Detect which cell encompasses the target text, then output its [x, y] center coordinate. 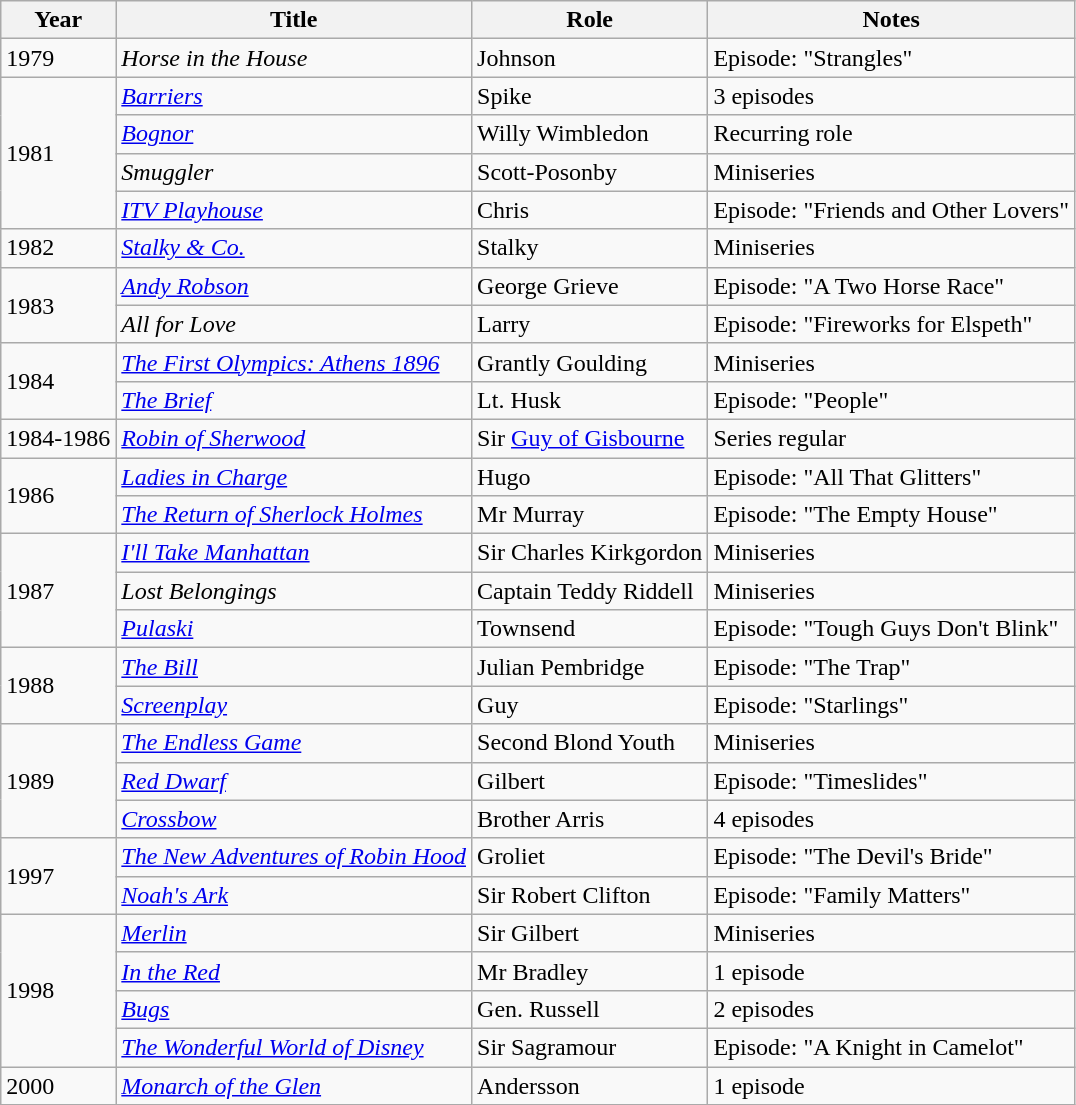
Title [294, 20]
Episode: "People" [892, 400]
Episode: "A Knight in Camelot" [892, 1047]
Role [590, 20]
Scott-Posonby [590, 172]
Sir Robert Clifton [590, 895]
1986 [58, 496]
ITV Playhouse [294, 210]
Sir Sagramour [590, 1047]
The First Olympics: Athens 1896 [294, 362]
Spike [590, 96]
1982 [58, 248]
Andy Robson [294, 286]
Episode: "The Trap" [892, 667]
The Wonderful World of Disney [294, 1047]
Year [58, 20]
2 episodes [892, 1009]
Sir Guy of Gisbourne [590, 438]
Episode: "Family Matters" [892, 895]
The Return of Sherlock Holmes [294, 515]
Episode: "Tough Guys Don't Blink" [892, 629]
Episode: "Starlings" [892, 705]
Lt. Husk [590, 400]
Bognor [294, 134]
Guy [590, 705]
Andersson [590, 1085]
Smuggler [294, 172]
Recurring role [892, 134]
Barriers [294, 96]
Series regular [892, 438]
2000 [58, 1085]
Merlin [294, 933]
Crossbow [294, 819]
The Endless Game [294, 743]
1983 [58, 305]
Noah's Ark [294, 895]
Townsend [590, 629]
The Brief [294, 400]
Gen. Russell [590, 1009]
The New Adventures of Robin Hood [294, 857]
Episode: "Strangles" [892, 58]
Johnson [590, 58]
Second Blond Youth [590, 743]
1988 [58, 686]
Groliet [590, 857]
Lost Belongings [294, 591]
Episode: "All That Glitters" [892, 477]
4 episodes [892, 819]
Larry [590, 324]
Brother Arris [590, 819]
Stalky [590, 248]
Monarch of the Glen [294, 1085]
The Bill [294, 667]
Episode: "Fireworks for Elspeth" [892, 324]
Mr Bradley [590, 971]
Willy Wimbledon [590, 134]
Episode: "Timeslides" [892, 781]
1979 [58, 58]
George Grieve [590, 286]
Captain Teddy Riddell [590, 591]
Episode: "Friends and Other Lovers" [892, 210]
Gilbert [590, 781]
1989 [58, 781]
1998 [58, 990]
Ladies in Charge [294, 477]
Screenplay [294, 705]
Sir Charles Kirkgordon [590, 553]
1981 [58, 153]
Red Dwarf [294, 781]
Stalky & Co. [294, 248]
Bugs [294, 1009]
In the Red [294, 971]
Julian Pembridge [590, 667]
All for Love [294, 324]
Episode: "The Devil's Bride" [892, 857]
I'll Take Manhattan [294, 553]
Grantly Goulding [590, 362]
1984-1986 [58, 438]
Pulaski [294, 629]
1997 [58, 876]
Notes [892, 20]
Hugo [590, 477]
Chris [590, 210]
Mr Murray [590, 515]
Sir Gilbert [590, 933]
3 episodes [892, 96]
1984 [58, 381]
Episode: "A Two Horse Race" [892, 286]
Robin of Sherwood [294, 438]
Episode: "The Empty House" [892, 515]
Horse in the House [294, 58]
1987 [58, 591]
